Search for the cell housing the specified text and yield its (X, Y) center coordinate. 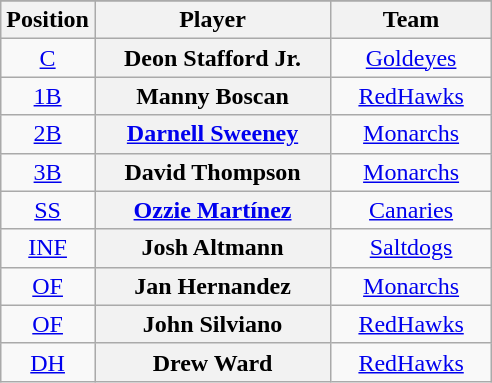
2B (48, 134)
David Thompson (212, 172)
1B (48, 96)
3B (48, 172)
John Silviano (212, 324)
Jan Hernandez (212, 286)
Drew Ward (212, 362)
DH (48, 362)
Saltdogs (412, 248)
Manny Boscan (212, 96)
SS (48, 210)
C (48, 58)
Ozzie Martínez (212, 210)
INF (48, 248)
Player (212, 20)
Team (412, 20)
Goldeyes (412, 58)
Josh Altmann (212, 248)
Canaries (412, 210)
Deon Stafford Jr. (212, 58)
Position (48, 20)
Darnell Sweeney (212, 134)
